Determine the [X, Y] coordinate at the center of the cell enclosing the given text.  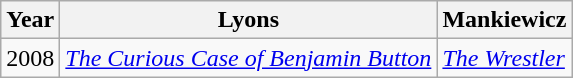
Mankiewicz [504, 20]
2008 [30, 58]
Year [30, 20]
Lyons [248, 20]
The Wrestler [504, 58]
The Curious Case of Benjamin Button [248, 58]
